Return the [x, y] coordinate for the center point of the cell that contains the specified text.  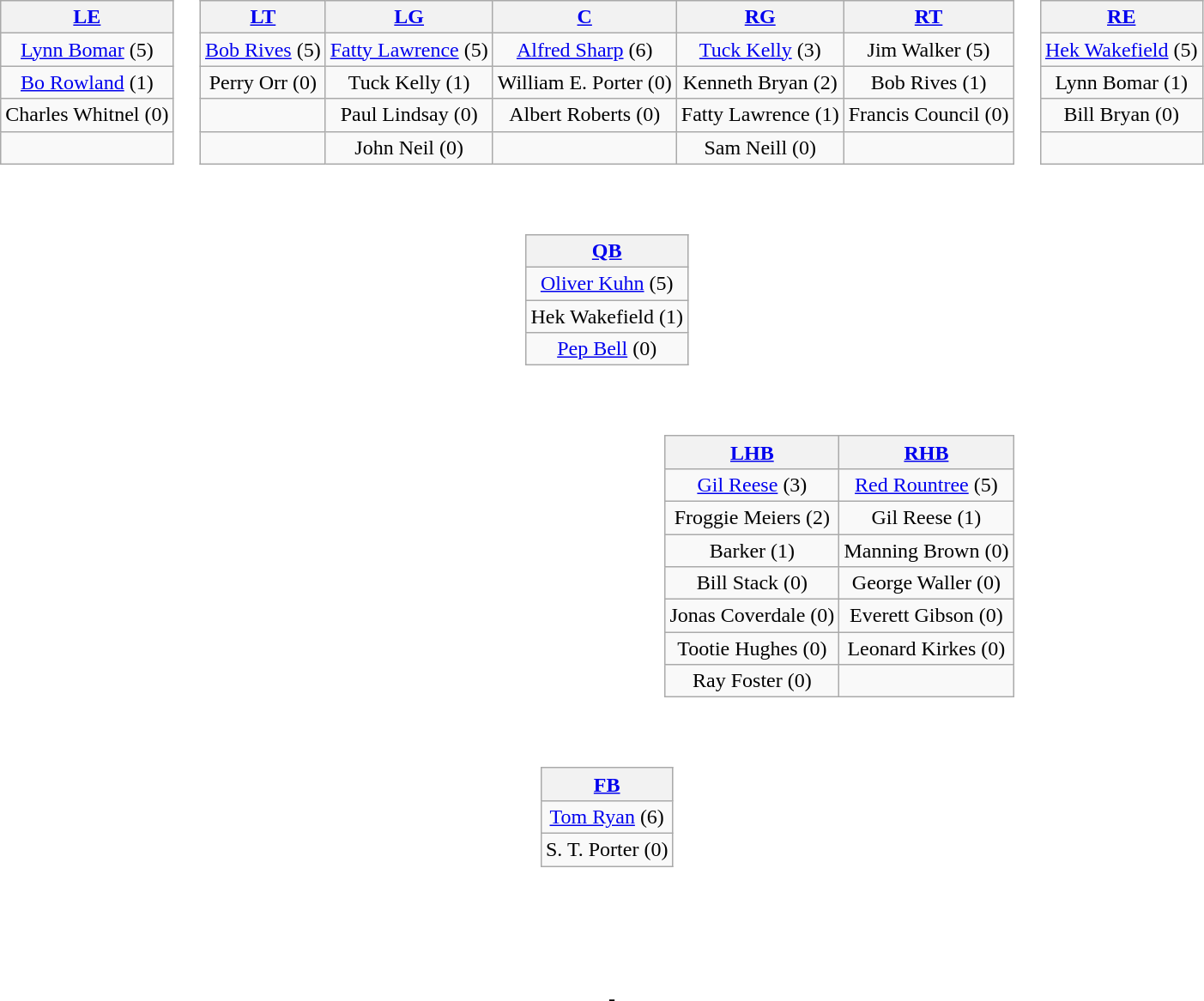
RG [760, 17]
Gil Reese (1) [927, 517]
Jim Walker (5) [929, 50]
Kenneth Bryan (2) [760, 82]
QB Oliver Kuhn (5) Hek Wakefield (1) Pep Bell (0) [617, 288]
Bob Rives (1) [929, 82]
Barker (1) [752, 550]
Tootie Hughes (0) [752, 648]
Charles Whitnel (0) [88, 115]
LG [408, 17]
LT [263, 17]
Sam Neill (0) [760, 148]
Leonard Kirkes (0) [927, 648]
Francis Council (0) [929, 115]
RT [929, 17]
Tom Ryan (6) [606, 817]
Pep Bell (0) [608, 349]
Ray Foster (0) [752, 681]
C [584, 17]
Everett Gibson (0) [927, 616]
Bob Rives (5) [263, 50]
William E. Porter (0) [584, 82]
Bill Bryan (0) [1121, 115]
Paul Lindsay (0) [408, 115]
Gil Reese (3) [752, 485]
QB [608, 251]
Hek Wakefield (1) [608, 317]
John Neil (0) [408, 148]
Tuck Kelly (1) [408, 82]
Bo Rowland (1) [88, 82]
Lynn Bomar (5) [88, 50]
Froggie Meiers (2) [752, 517]
Hek Wakefield (5) [1121, 50]
LHB [752, 452]
Red Rountree (5) [927, 485]
RE [1121, 17]
LE [88, 17]
FB Tom Ryan (6) S. T. Porter (0) [617, 805]
Albert Roberts (0) [584, 115]
Lynn Bomar (1) [1121, 82]
Alfred Sharp (6) [584, 50]
Oliver Kuhn (5) [608, 284]
RHB [927, 452]
Fatty Lawrence (5) [408, 50]
Bill Stack (0) [752, 583]
Perry Orr (0) [263, 82]
FB [606, 784]
Manning Brown (0) [927, 550]
George Waller (0) [927, 583]
Jonas Coverdale (0) [752, 616]
Fatty Lawrence (1) [760, 115]
Tuck Kelly (3) [760, 50]
S. T. Porter (0) [606, 849]
